For the text-containing cell, return its midpoint in [X, Y] coordinate format. 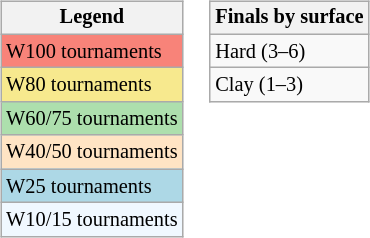
W100 tournaments [92, 51]
W10/15 tournaments [92, 220]
Finals by surface [289, 18]
Legend [92, 18]
W40/50 tournaments [92, 152]
Clay (1–3) [289, 85]
Hard (3–6) [289, 51]
W60/75 tournaments [92, 119]
W25 tournaments [92, 186]
W80 tournaments [92, 85]
